Return [x, y] of the center of cell containing provided text 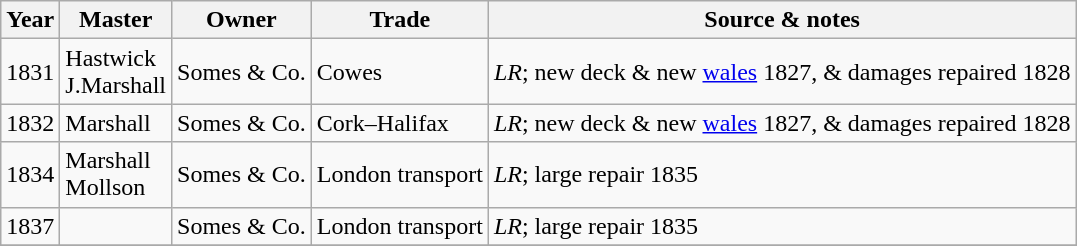
1837 [30, 226]
Cork–Halifax [400, 123]
Marshall [116, 123]
Trade [400, 20]
1832 [30, 123]
Master [116, 20]
HastwickJ.Marshall [116, 72]
Year [30, 20]
Owner [242, 20]
1831 [30, 72]
Source & notes [782, 20]
1834 [30, 174]
MarshallMollson [116, 174]
Cowes [400, 72]
